Capture the cell that displays the provided text and extract its [x, y] central coordinate. 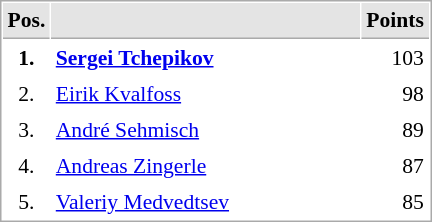
89 [396, 129]
85 [396, 201]
Valeriy Medvedtsev [206, 201]
103 [396, 57]
Andreas Zingerle [206, 165]
Sergei Tchepikov [206, 57]
3. [26, 129]
André Sehmisch [206, 129]
98 [396, 93]
1. [26, 57]
Pos. [26, 21]
2. [26, 93]
Eirik Kvalfoss [206, 93]
4. [26, 165]
87 [396, 165]
5. [26, 201]
Points [396, 21]
